Detect which cell encompasses the target text, then output its [X, Y] center coordinate. 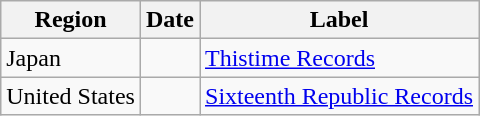
Sixteenth Republic Records [340, 96]
Region [71, 20]
Label [340, 20]
Thistime Records [340, 58]
United States [71, 96]
Date [170, 20]
Japan [71, 58]
